Scan for the cell matching the given text and deliver its (x, y) coordinate at center. 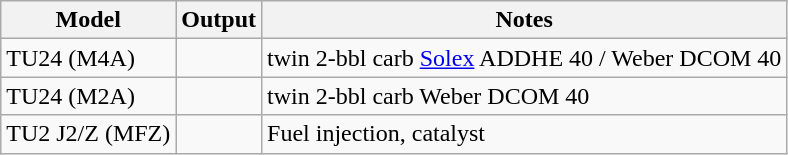
Notes (524, 20)
Model (88, 20)
Output (219, 20)
twin 2-bbl carb Solex ADDHE 40 / Weber DCOM 40 (524, 58)
Fuel injection, catalyst (524, 134)
TU2 J2/Z (MFZ) (88, 134)
TU24 (M2A) (88, 96)
twin 2-bbl carb Weber DCOM 40 (524, 96)
TU24 (M4A) (88, 58)
